Output the (X, Y) coordinate of the center of the cell containing the given text.  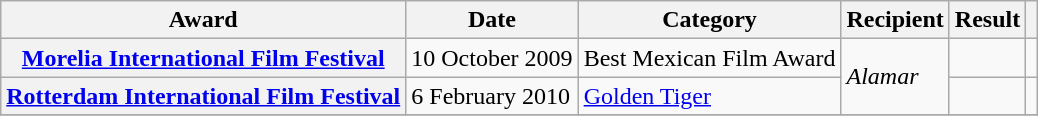
Golden Tiger (710, 96)
Rotterdam International Film Festival (204, 96)
Alamar (895, 77)
Award (204, 20)
Recipient (895, 20)
10 October 2009 (492, 58)
Result (987, 20)
Category (710, 20)
Date (492, 20)
6 February 2010 (492, 96)
Best Mexican Film Award (710, 58)
Morelia International Film Festival (204, 58)
